Return (x, y) of the center of cell containing provided text 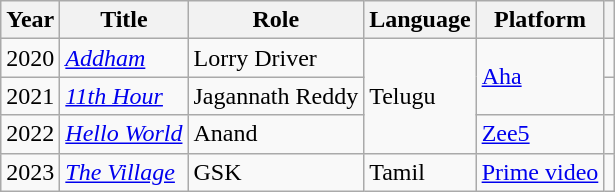
Prime video (540, 172)
11th Hour (124, 96)
The Village (124, 172)
Platform (540, 20)
Jagannath Reddy (276, 96)
2020 (30, 58)
Title (124, 20)
Hello World (124, 134)
2022 (30, 134)
Tamil (420, 172)
Role (276, 20)
Zee5 (540, 134)
Lorry Driver (276, 58)
Addham (124, 58)
2021 (30, 96)
Aha (540, 77)
Telugu (420, 96)
GSK (276, 172)
Year (30, 20)
Language (420, 20)
Anand (276, 134)
2023 (30, 172)
